Return the [x, y] coordinate for the center point of the cell that contains the specified text.  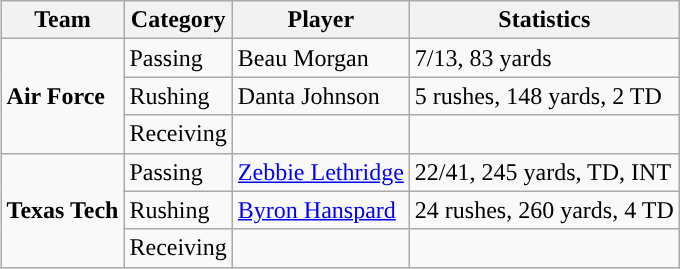
Zebbie Lethridge [320, 172]
24 rushes, 260 yards, 4 TD [544, 210]
Player [320, 20]
7/13, 83 yards [544, 58]
Category [178, 20]
Team [62, 20]
22/41, 245 yards, TD, INT [544, 172]
5 rushes, 148 yards, 2 TD [544, 96]
Danta Johnson [320, 96]
Beau Morgan [320, 58]
Texas Tech [62, 210]
Statistics [544, 20]
Byron Hanspard [320, 210]
Air Force [62, 96]
